Return [x, y] of the center of cell containing provided text 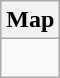
Map [30, 20]
